Determine the (x, y) coordinate at the center of the cell enclosing the given text.  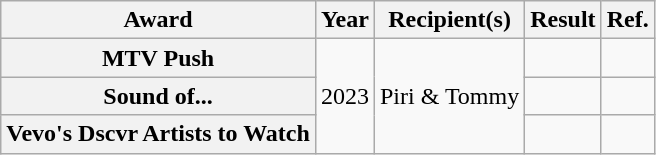
MTV Push (158, 58)
Year (344, 20)
Result (563, 20)
Sound of... (158, 96)
Piri & Tommy (449, 96)
Award (158, 20)
Vevo's Dscvr Artists to Watch (158, 134)
Ref. (628, 20)
2023 (344, 96)
Recipient(s) (449, 20)
